Provide the [x, y] coordinate of the cell's center where the given text is located.  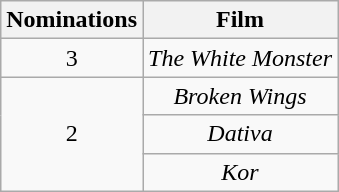
Dativa [240, 134]
Broken Wings [240, 96]
Film [240, 20]
The White Monster [240, 58]
Nominations [72, 20]
3 [72, 58]
Kor [240, 172]
2 [72, 134]
